Determine the (X, Y) coordinate at the center of the cell enclosing the given text.  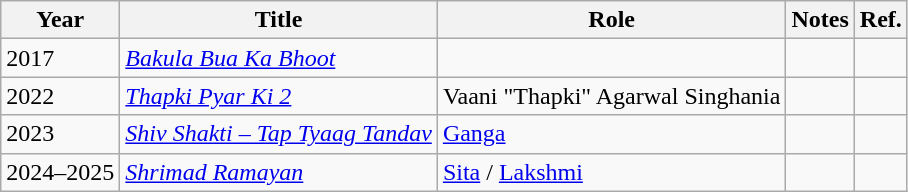
2023 (60, 134)
2017 (60, 58)
2022 (60, 96)
Shiv Shakti – Tap Tyaag Tandav (279, 134)
2024–2025 (60, 172)
Ganga (612, 134)
Role (612, 20)
Sita / Lakshmi (612, 172)
Vaani "Thapki" Agarwal Singhania (612, 96)
Notes (820, 20)
Thapki Pyar Ki 2 (279, 96)
Bakula Bua Ka Bhoot (279, 58)
Title (279, 20)
Year (60, 20)
Ref. (880, 20)
Shrimad Ramayan (279, 172)
